Locate the cell with the specified text and output its [x, y] center coordinate. 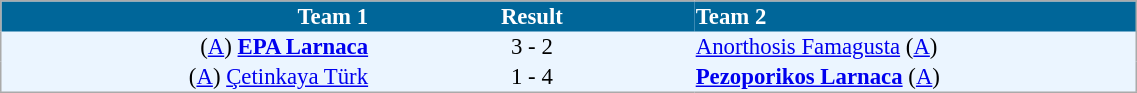
Team 2 [916, 16]
Team 1 [186, 16]
1 - 4 [532, 77]
(A) EPA Larnaca [186, 47]
(A) Çetinkaya Türk [186, 77]
3 - 2 [532, 47]
Result [532, 16]
Anorthosis Famagusta (A) [916, 47]
Pezoporikos Larnaca (A) [916, 77]
